Output the (x, y) coordinate of the center of the cell containing the given text.  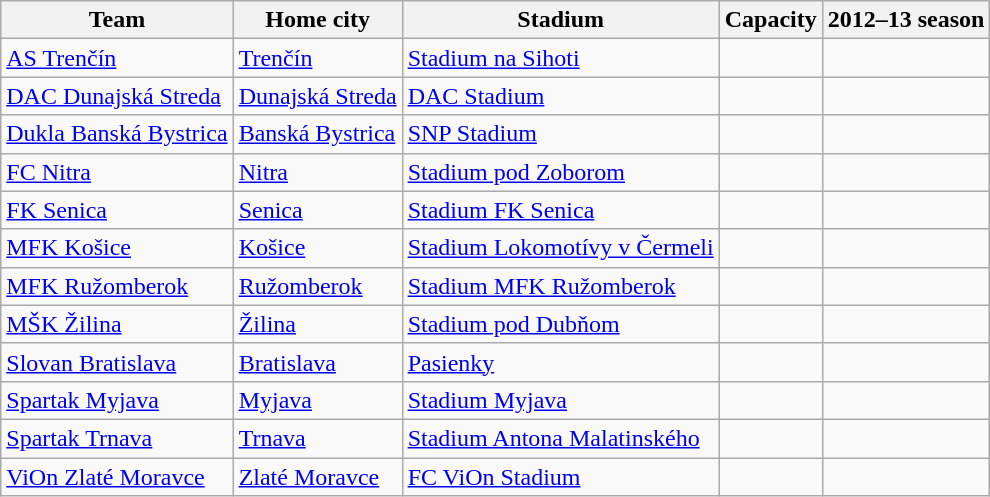
Stadium MFK Ružomberok (560, 286)
Dunajská Streda (318, 96)
Stadium Antona Malatinského (560, 438)
MFK Ružomberok (117, 286)
ViOn Zlaté Moravce (117, 477)
Stadium FK Senica (560, 210)
Košice (318, 248)
DAC Dunajská Streda (117, 96)
Spartak Trnava (117, 438)
FC ViOn Stadium (560, 477)
Stadium Lokomotívy v Čermeli (560, 248)
Trnava (318, 438)
Stadium na Sihoti (560, 58)
Stadium Myjava (560, 400)
SNP Stadium (560, 134)
FK Senica (117, 210)
Nitra (318, 172)
MŠK Žilina (117, 324)
Capacity (770, 20)
Stadium (560, 20)
Home city (318, 20)
Trenčín (318, 58)
Stadium pod Zoborom (560, 172)
Spartak Myjava (117, 400)
Slovan Bratislava (117, 362)
Žilina (318, 324)
Stadium pod Dubňom (560, 324)
MFK Košice (117, 248)
Pasienky (560, 362)
Banská Bystrica (318, 134)
Dukla Banská Bystrica (117, 134)
Senica (318, 210)
Zlaté Moravce (318, 477)
Bratislava (318, 362)
AS Trenčín (117, 58)
FC Nitra (117, 172)
Team (117, 20)
Myjava (318, 400)
DAC Stadium (560, 96)
2012–13 season (906, 20)
Ružomberok (318, 286)
